Determine the [X, Y] coordinate at the center of the cell enclosing the given text.  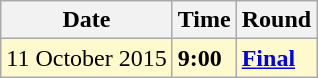
Round [276, 20]
11 October 2015 [86, 58]
Final [276, 58]
9:00 [204, 58]
Date [86, 20]
Time [204, 20]
